Search for the cell housing the specified text and yield its (X, Y) center coordinate. 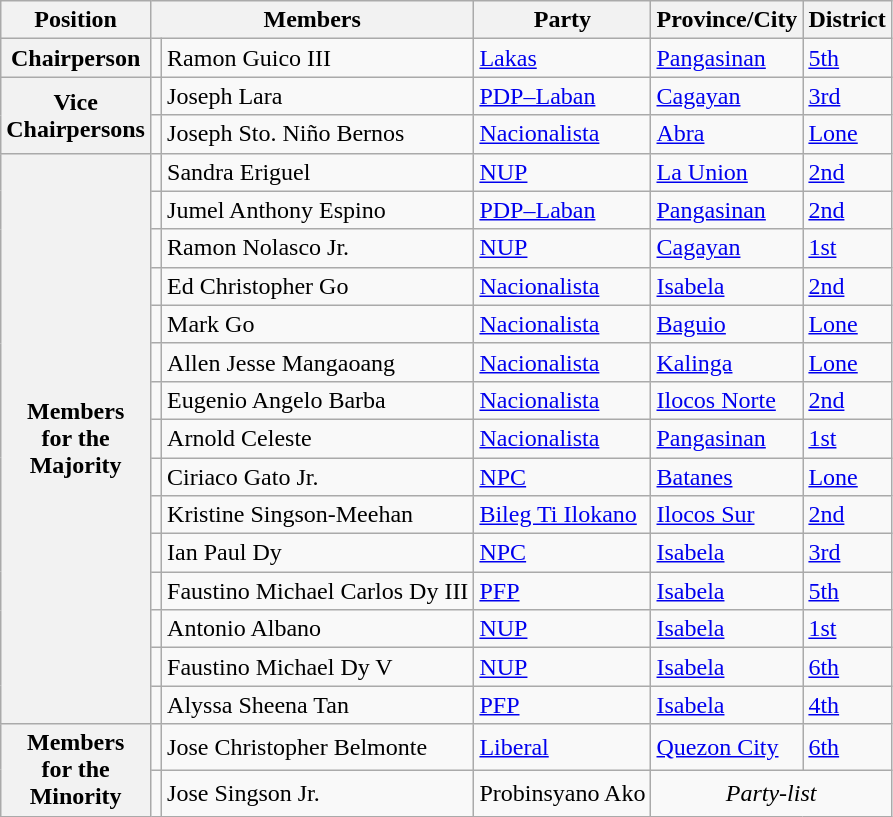
Ramon Guico III (318, 58)
Probinsyano Ako (562, 793)
Ramon Nolasco Jr. (318, 248)
Kalinga (727, 362)
Liberal (562, 747)
Position (76, 20)
Chairperson (76, 58)
Sandra Eriguel (318, 172)
Faustino Michael Carlos Dy III (318, 591)
Ilocos Sur (727, 515)
Lakas (562, 58)
Bileg Ti Ilokano (562, 515)
Ilocos Norte (727, 400)
Ian Paul Dy (318, 553)
Joseph Sto. Niño Bernos (318, 134)
Province/City (727, 20)
Membersfor theMajority (76, 438)
Ed Christopher Go (318, 286)
La Union (727, 172)
Jose Christopher Belmonte (318, 747)
Mark Go (318, 324)
Party-list (771, 793)
Quezon City (727, 747)
Arnold Celeste (318, 438)
ViceChairpersons (76, 115)
District (847, 20)
Ciriaco Gato Jr. (318, 477)
Baguio (727, 324)
Party (562, 20)
Eugenio Angelo Barba (318, 400)
Batanes (727, 477)
Members (312, 20)
Jose Singson Jr. (318, 793)
Abra (727, 134)
Joseph Lara (318, 96)
Membersfor theMinority (76, 770)
Jumel Anthony Espino (318, 210)
Alyssa Sheena Tan (318, 705)
Allen Jesse Mangaoang (318, 362)
Faustino Michael Dy V (318, 667)
4th (847, 705)
Kristine Singson-Meehan (318, 515)
Antonio Albano (318, 629)
